Return the [X, Y] coordinate for the center point of the cell that contains the specified text.  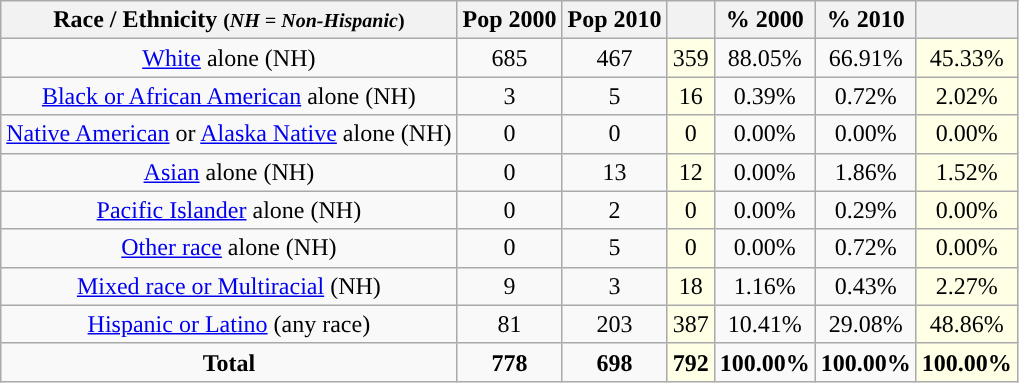
2.27% [966, 286]
792 [690, 362]
% 2000 [764, 20]
66.91% [866, 58]
Pop 2010 [614, 20]
685 [510, 58]
Black or African American alone (NH) [229, 96]
1.86% [866, 172]
359 [690, 58]
Race / Ethnicity (NH = Non-Hispanic) [229, 20]
Mixed race or Multiracial (NH) [229, 286]
45.33% [966, 58]
778 [510, 362]
16 [690, 96]
Asian alone (NH) [229, 172]
1.16% [764, 286]
387 [690, 324]
48.86% [966, 324]
698 [614, 362]
0.29% [866, 210]
81 [510, 324]
9 [510, 286]
% 2010 [866, 20]
Pop 2000 [510, 20]
13 [614, 172]
0.43% [866, 286]
0.39% [764, 96]
Pacific Islander alone (NH) [229, 210]
Native American or Alaska Native alone (NH) [229, 134]
White alone (NH) [229, 58]
18 [690, 286]
1.52% [966, 172]
Total [229, 362]
2 [614, 210]
2.02% [966, 96]
29.08% [866, 324]
467 [614, 58]
12 [690, 172]
Other race alone (NH) [229, 248]
Hispanic or Latino (any race) [229, 324]
88.05% [764, 58]
203 [614, 324]
10.41% [764, 324]
